Extract the (X, Y) coordinate from the center of the cell holding the provided text.  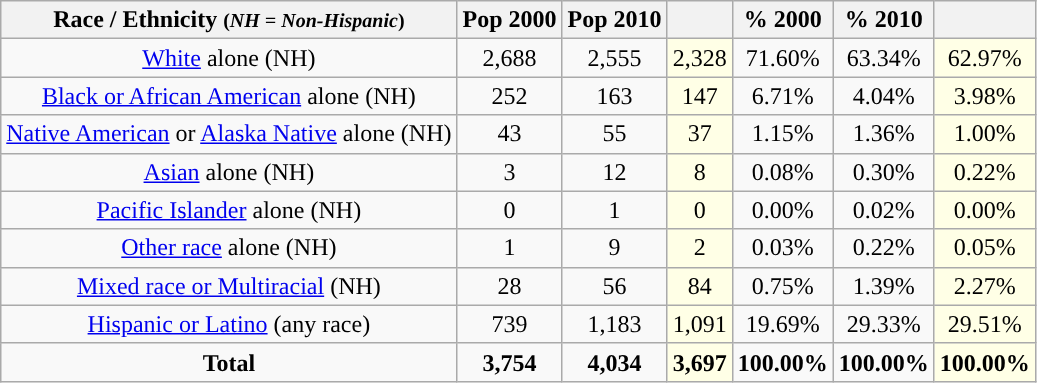
1.00% (984, 134)
63.34% (884, 58)
1.15% (782, 134)
1,091 (700, 324)
71.60% (782, 58)
Pacific Islander alone (NH) (229, 210)
8 (700, 172)
Other race alone (NH) (229, 248)
Native American or Alaska Native alone (NH) (229, 134)
0.75% (782, 286)
55 (614, 134)
43 (510, 134)
Mixed race or Multiracial (NH) (229, 286)
Race / Ethnicity (NH = Non-Hispanic) (229, 20)
White alone (NH) (229, 58)
2,328 (700, 58)
1,183 (614, 324)
Asian alone (NH) (229, 172)
% 2010 (884, 20)
2 (700, 248)
2,555 (614, 58)
3.98% (984, 96)
4,034 (614, 362)
84 (700, 286)
1.39% (884, 286)
Pop 2010 (614, 20)
0.08% (782, 172)
Total (229, 362)
29.51% (984, 324)
28 (510, 286)
% 2000 (782, 20)
56 (614, 286)
62.97% (984, 58)
163 (614, 96)
Black or African American alone (NH) (229, 96)
0.02% (884, 210)
3,697 (700, 362)
0.05% (984, 248)
739 (510, 324)
2,688 (510, 58)
19.69% (782, 324)
2.27% (984, 286)
9 (614, 248)
252 (510, 96)
0.30% (884, 172)
12 (614, 172)
1.36% (884, 134)
147 (700, 96)
29.33% (884, 324)
3,754 (510, 362)
4.04% (884, 96)
0.03% (782, 248)
Hispanic or Latino (any race) (229, 324)
Pop 2000 (510, 20)
3 (510, 172)
6.71% (782, 96)
37 (700, 134)
